Find where the given text appears and provide that cell's center as [x, y] coordinate. 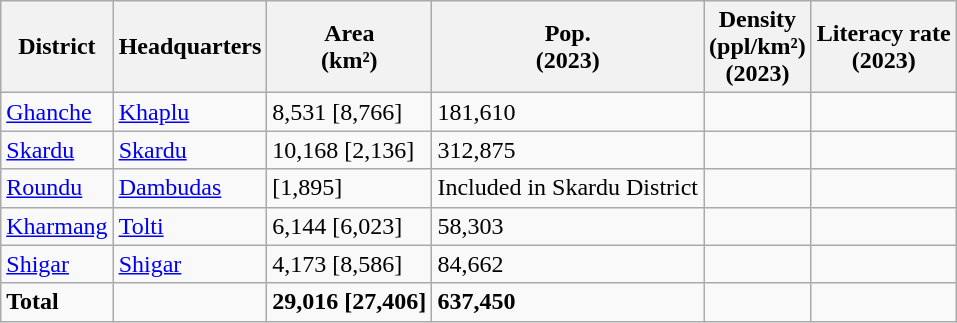
312,875 [568, 150]
Headquarters [190, 47]
Khaplu [190, 112]
Pop.(2023) [568, 47]
[1,895] [350, 188]
Area(km²) [350, 47]
Literacy rate(2023) [884, 47]
8,531 [8,766] [350, 112]
Total [57, 302]
Roundu [57, 188]
Dambudas [190, 188]
4,173 [8,586] [350, 264]
84,662 [568, 264]
Ghanche [57, 112]
Kharmang [57, 226]
10,168 [2,136] [350, 150]
Density(ppl/km²)(2023) [758, 47]
58,303 [568, 226]
637,450 [568, 302]
Tolti [190, 226]
181,610 [568, 112]
29,016 [27,406] [350, 302]
Included in Skardu District [568, 188]
6,144 [6,023] [350, 226]
District [57, 47]
